From the cell containing the given text, extract its center point as (X, Y) coordinate. 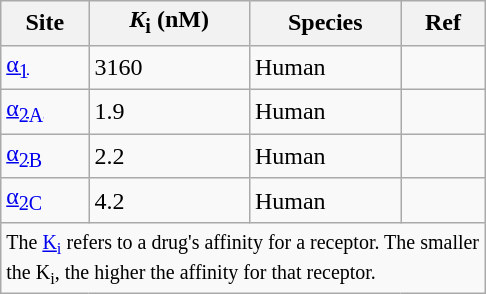
2.2 (169, 156)
α2A (45, 111)
α2B (45, 156)
α2C (45, 200)
Ref (442, 23)
α1 (45, 67)
1.9 (169, 111)
3160 (169, 67)
4.2 (169, 200)
Species (325, 23)
The Ki refers to a drug's affinity for a receptor. The smallerthe Ki, the higher the affinity for that receptor. (243, 257)
Ki (nM) (169, 23)
Site (45, 23)
